Return (x, y) of the center of cell containing provided text 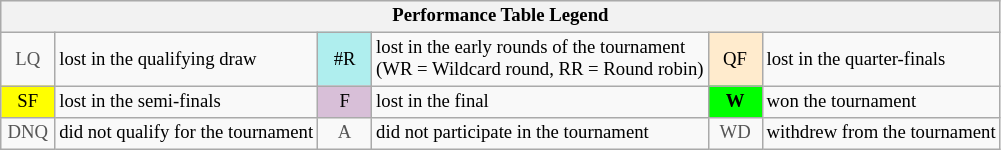
lost in the qualifying draw (186, 60)
LQ (28, 60)
#R (345, 60)
WD (735, 134)
withdrew from the tournament (881, 134)
W (735, 102)
lost in the semi-finals (186, 102)
SF (28, 102)
did not participate in the tournament (540, 134)
QF (735, 60)
DNQ (28, 134)
did not qualify for the tournament (186, 134)
won the tournament (881, 102)
Performance Table Legend (500, 16)
F (345, 102)
lost in the early rounds of the tournament(WR = Wildcard round, RR = Round robin) (540, 60)
lost in the quarter-finals (881, 60)
A (345, 134)
lost in the final (540, 102)
